Return the (X, Y) coordinate for the center point of the cell that contains the specified text.  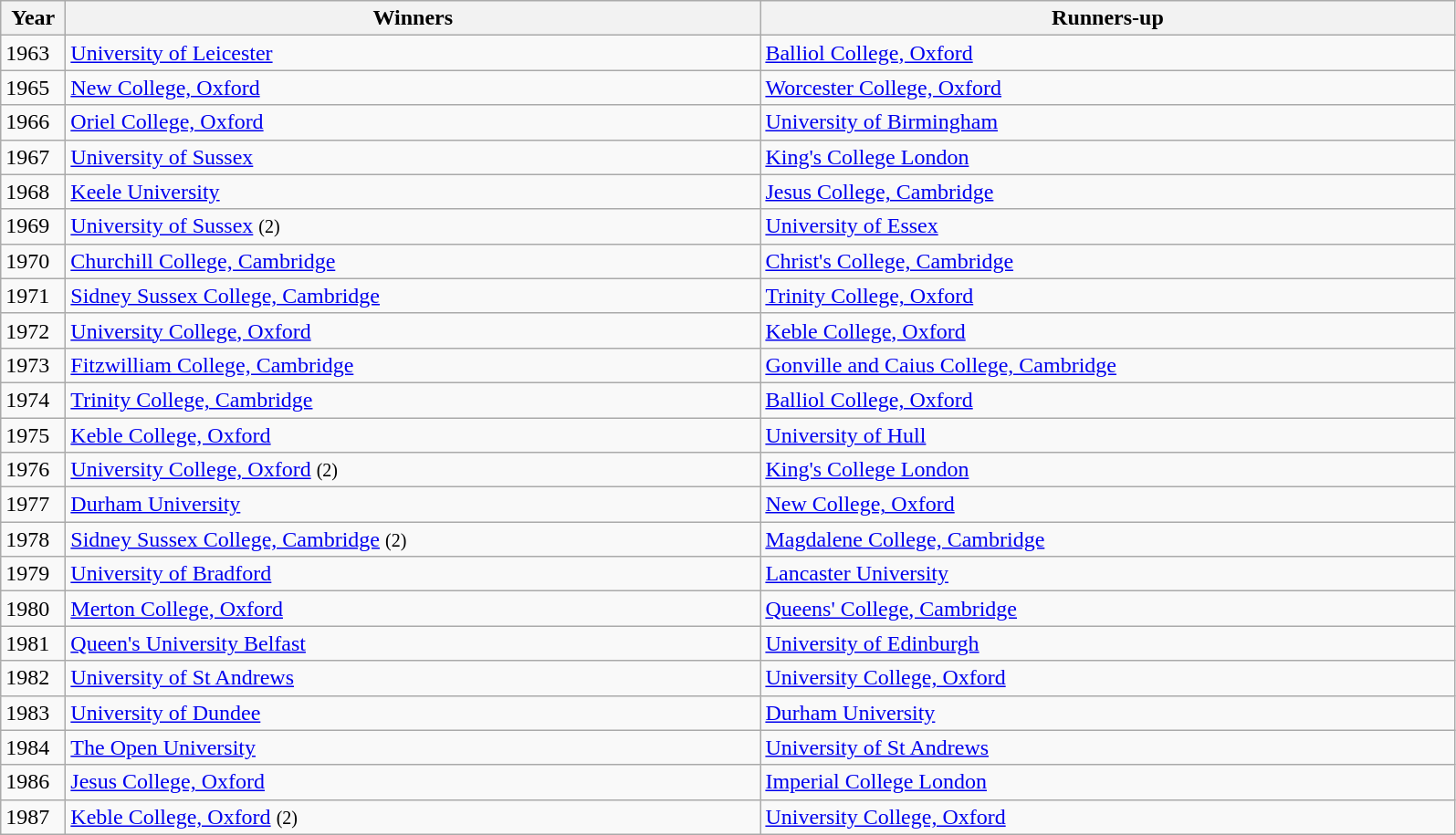
Worcester College, Oxford (1108, 88)
1972 (33, 330)
University of Bradford (413, 574)
1968 (33, 192)
Sidney Sussex College, Cambridge (413, 296)
1967 (33, 157)
University of Birmingham (1108, 122)
1977 (33, 505)
1970 (33, 261)
1976 (33, 470)
1975 (33, 435)
1984 (33, 747)
1974 (33, 400)
1987 (33, 817)
Magdalene College, Cambridge (1108, 539)
1986 (33, 782)
University of Sussex (2) (413, 226)
University of Hull (1108, 435)
1983 (33, 713)
Keele University (413, 192)
Gonville and Caius College, Cambridge (1108, 365)
Jesus College, Cambridge (1108, 192)
University of Essex (1108, 226)
1980 (33, 609)
1963 (33, 53)
Lancaster University (1108, 574)
University of Sussex (413, 157)
Christ's College, Cambridge (1108, 261)
Keble College, Oxford (2) (413, 817)
University of Edinburgh (1108, 643)
University of Dundee (413, 713)
Churchill College, Cambridge (413, 261)
Trinity College, Cambridge (413, 400)
Queens' College, Cambridge (1108, 609)
Runners-up (1108, 18)
Trinity College, Oxford (1108, 296)
Jesus College, Oxford (413, 782)
Year (33, 18)
University College, Oxford (2) (413, 470)
Merton College, Oxford (413, 609)
1966 (33, 122)
1965 (33, 88)
1973 (33, 365)
University of Leicester (413, 53)
1979 (33, 574)
Oriel College, Oxford (413, 122)
The Open University (413, 747)
Queen's University Belfast (413, 643)
Sidney Sussex College, Cambridge (2) (413, 539)
Imperial College London (1108, 782)
1969 (33, 226)
1978 (33, 539)
1971 (33, 296)
1982 (33, 678)
Winners (413, 18)
Fitzwilliam College, Cambridge (413, 365)
1981 (33, 643)
